Extract the [X, Y] coordinate from the center of the cell holding the provided text.  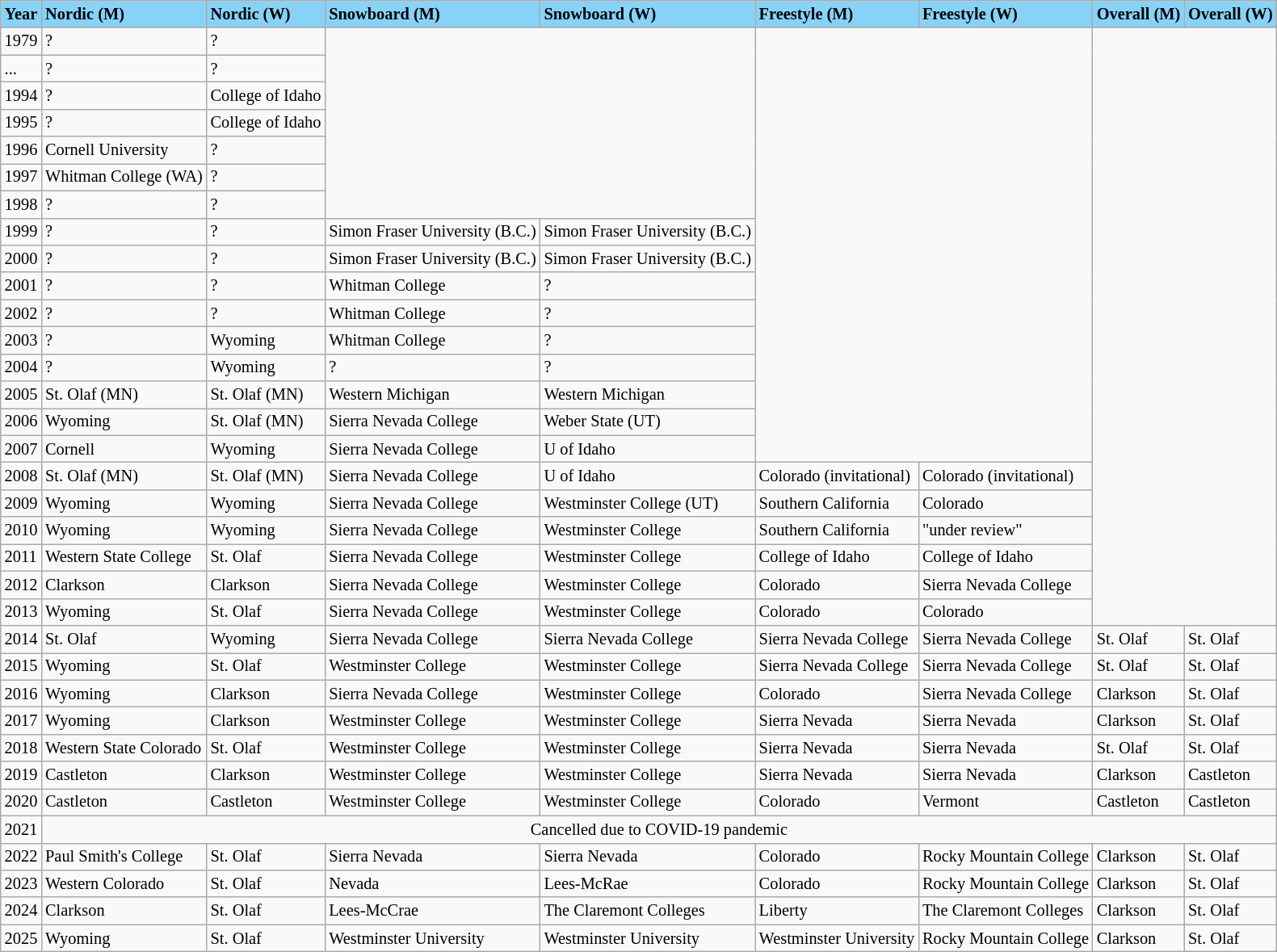
Westminster College (UT) [648, 503]
Year [21, 14]
1999 [21, 232]
2020 [21, 802]
Nordic (W) [267, 14]
2024 [21, 911]
1996 [21, 150]
2009 [21, 503]
Freestyle (M) [837, 14]
2005 [21, 395]
2022 [21, 857]
2003 [21, 340]
2012 [21, 585]
2013 [21, 612]
1997 [21, 177]
Lees-McCrae [432, 911]
2007 [21, 449]
Paul Smith's College [124, 857]
2004 [21, 367]
Nordic (M) [124, 14]
2001 [21, 286]
1994 [21, 95]
2014 [21, 639]
2008 [21, 476]
2006 [21, 421]
Western State College [124, 557]
1998 [21, 204]
Snowboard (W) [648, 14]
2011 [21, 557]
Lees-McRae [648, 883]
2025 [21, 938]
2016 [21, 694]
Cancelled due to COVID-19 pandemic [659, 829]
Vermont [1006, 802]
Western Colorado [124, 883]
1979 [21, 41]
... [21, 69]
Whitman College (WA) [124, 177]
Nevada [432, 883]
2023 [21, 883]
Overall (W) [1230, 14]
Cornell [124, 449]
2017 [21, 720]
2019 [21, 775]
Western State Colorado [124, 748]
"under review" [1006, 531]
Freestyle (W) [1006, 14]
Weber State (UT) [648, 421]
2002 [21, 313]
Cornell University [124, 150]
Snowboard (M) [432, 14]
2021 [21, 829]
2000 [21, 258]
Liberty [837, 911]
2015 [21, 666]
Overall (M) [1139, 14]
2018 [21, 748]
2010 [21, 531]
1995 [21, 123]
